From the cell containing the given text, extract its center point as [x, y] coordinate. 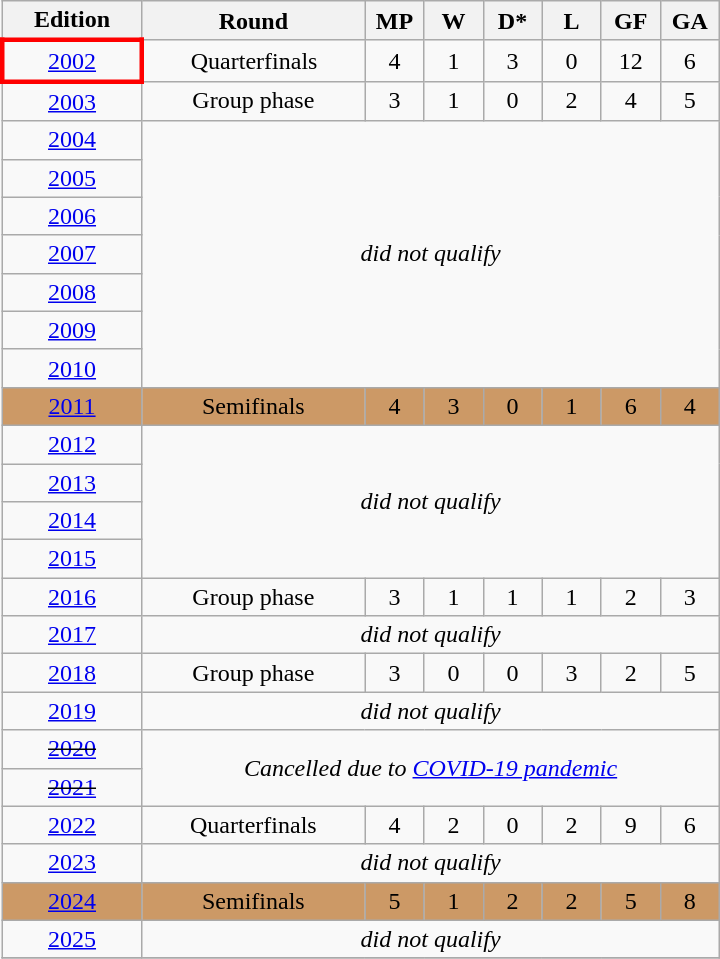
2021 [72, 787]
2010 [72, 368]
2004 [72, 140]
2003 [72, 101]
2012 [72, 444]
MP [394, 21]
8 [690, 901]
2008 [72, 292]
2017 [72, 635]
2019 [72, 711]
2025 [72, 939]
9 [630, 825]
2018 [72, 673]
D* [512, 21]
Edition [72, 21]
2007 [72, 254]
2011 [72, 406]
Cancelled due to COVID-19 pandemic [430, 768]
W [454, 21]
2023 [72, 863]
2002 [72, 60]
2015 [72, 559]
2024 [72, 901]
2005 [72, 178]
2006 [72, 216]
2016 [72, 597]
2009 [72, 330]
2014 [72, 521]
2022 [72, 825]
12 [630, 60]
2013 [72, 483]
L [572, 21]
2020 [72, 749]
GF [630, 21]
GA [690, 21]
Round [254, 21]
